Search for the cell housing the specified text and yield its (x, y) center coordinate. 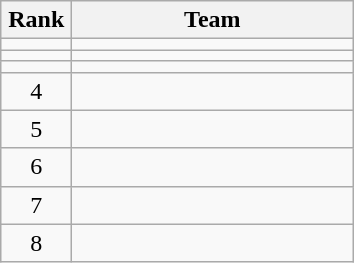
Rank (36, 20)
5 (36, 129)
4 (36, 91)
8 (36, 243)
7 (36, 205)
6 (36, 167)
Team (212, 20)
